Return (x, y) of the center of cell containing provided text 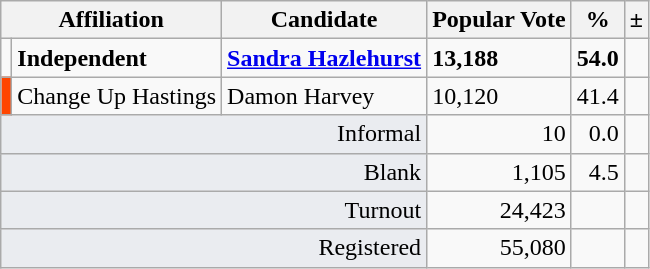
% (598, 20)
10 (500, 134)
Change Up Hastings (117, 96)
Candidate (324, 20)
Sandra Hazlehurst (324, 58)
Affiliation (112, 20)
Blank (214, 172)
54.0 (598, 58)
Informal (214, 134)
13,188 (500, 58)
41.4 (598, 96)
Turnout (214, 210)
± (636, 20)
4.5 (598, 172)
10,120 (500, 96)
24,423 (500, 210)
Damon Harvey (324, 96)
1,105 (500, 172)
Popular Vote (500, 20)
Independent (117, 58)
Registered (214, 248)
0.0 (598, 134)
55,080 (500, 248)
